Capture the cell that displays the provided text and extract its [x, y] central coordinate. 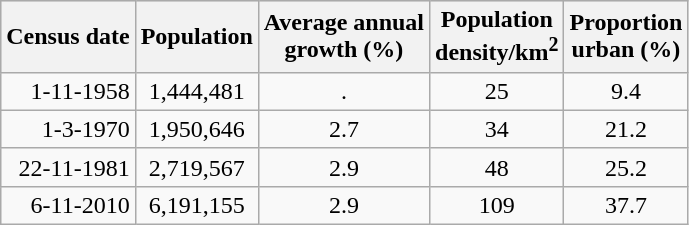
Proportionurban (%) [626, 37]
Populationdensity/km2 [497, 37]
. [344, 91]
Census date [68, 37]
2.7 [344, 129]
Population [196, 37]
9.4 [626, 91]
37.7 [626, 205]
6,191,155 [196, 205]
1,950,646 [196, 129]
2,719,567 [196, 167]
1-3-1970 [68, 129]
48 [497, 167]
6-11-2010 [68, 205]
25.2 [626, 167]
109 [497, 205]
34 [497, 129]
1-11-1958 [68, 91]
22-11-1981 [68, 167]
25 [497, 91]
Average annual growth (%) [344, 37]
1,444,481 [196, 91]
21.2 [626, 129]
